Return (X, Y) of the center of cell containing provided text 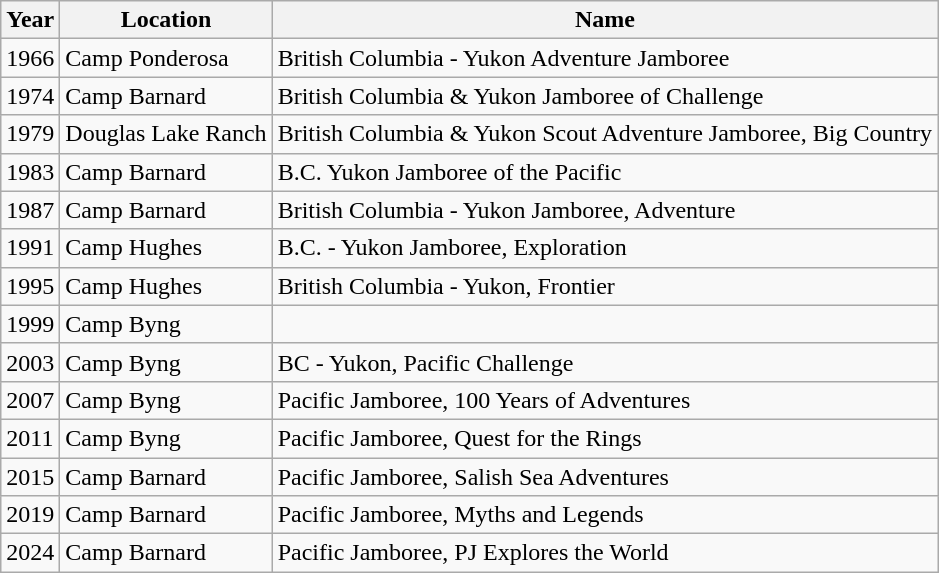
British Columbia & Yukon Jamboree of Challenge (604, 96)
1995 (30, 286)
B.C. Yukon Jamboree of the Pacific (604, 172)
Name (604, 20)
2011 (30, 438)
Pacific Jamboree, PJ Explores the World (604, 553)
2019 (30, 515)
Location (166, 20)
British Columbia - Yukon, Frontier (604, 286)
British Columbia & Yukon Scout Adventure Jamboree, Big Country (604, 134)
1999 (30, 324)
British Columbia - Yukon Adventure Jamboree (604, 58)
BC - Yukon, Pacific Challenge (604, 362)
Camp Ponderosa (166, 58)
2007 (30, 400)
1983 (30, 172)
2024 (30, 553)
2015 (30, 477)
Pacific Jamboree, 100 Years of Adventures (604, 400)
2003 (30, 362)
Pacific Jamboree, Quest for the Rings (604, 438)
1979 (30, 134)
1966 (30, 58)
Douglas Lake Ranch (166, 134)
1974 (30, 96)
1987 (30, 210)
Pacific Jamboree, Myths and Legends (604, 515)
1991 (30, 248)
British Columbia - Yukon Jamboree, Adventure (604, 210)
Year (30, 20)
Pacific Jamboree, Salish Sea Adventures (604, 477)
B.C. - Yukon Jamboree, Exploration (604, 248)
